Search for the cell housing the specified text and yield its [x, y] center coordinate. 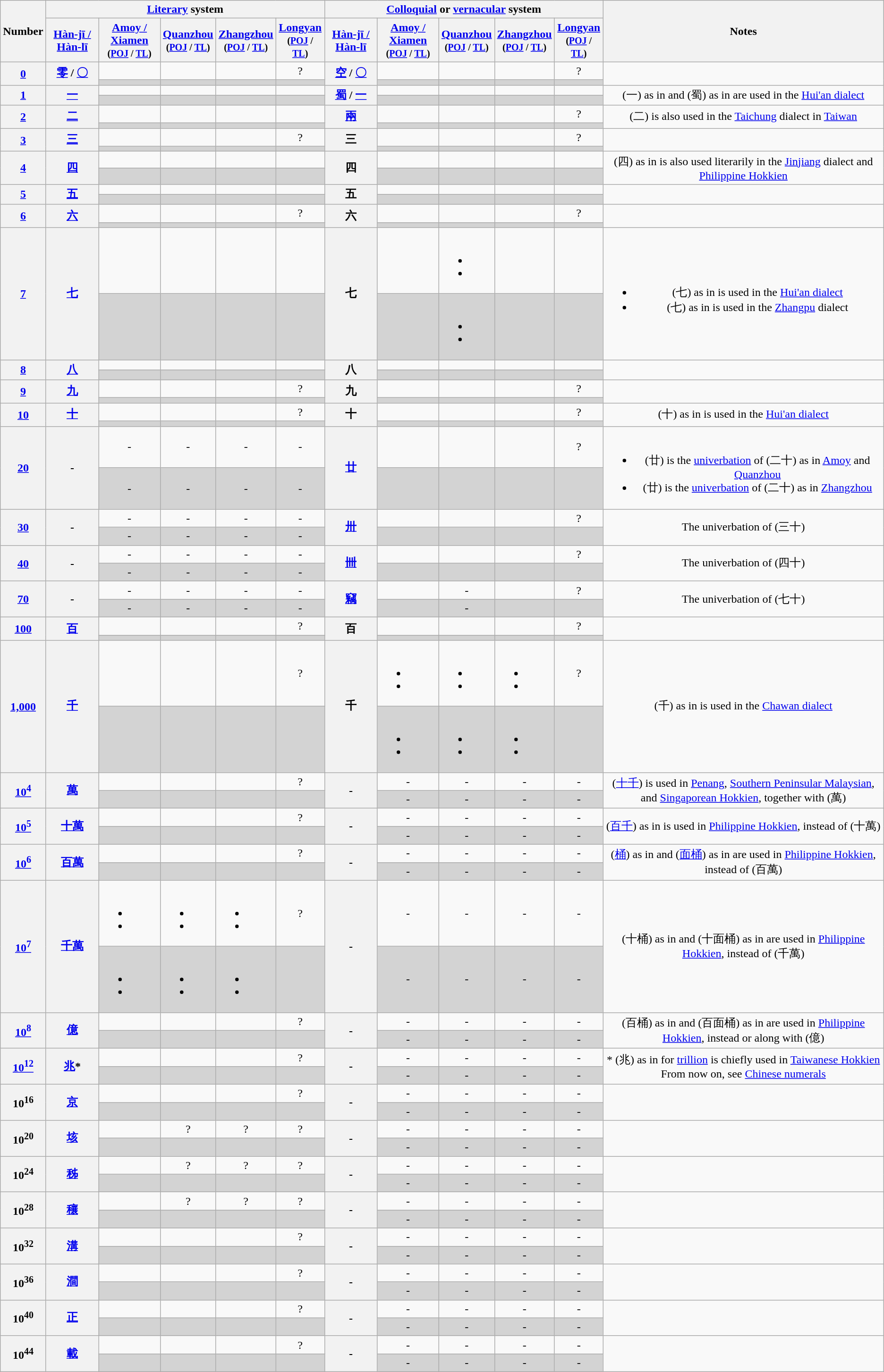
(二) is also used in the Taichung dialect in Taiwan [743, 117]
卌 [351, 563]
(一) as in and (蜀) as in are used in the Hui'an dialect [743, 95]
107 [23, 946]
兆* [72, 1066]
2 [23, 117]
4 [23, 168]
空 / 〇 [351, 74]
兩 [351, 117]
秭 [72, 1174]
千萬 [72, 946]
(十千) is used in Penang, Southern Peninsular Malaysian, and Singaporean Hokkien, together with (萬) [743, 791]
(廿) is the univerbation of (二十) as in Amoy and Quanzhou (廿) is the univerbation of (二十) as in Zhangzhou [743, 468]
1036 [23, 1282]
載 [72, 1354]
蜀 / 一 [351, 95]
1044 [23, 1354]
104 [23, 791]
(百千) as in is used in Philippine Hokkien, instead of (十萬) [743, 826]
萬 [72, 791]
(四) as in is also used literarily in the Jinjiang dialect and Philippine Hokkien [743, 168]
40 [23, 563]
二 [72, 117]
1016 [23, 1102]
1032 [23, 1246]
9 [23, 392]
垓 [72, 1138]
億 [72, 1030]
105 [23, 826]
竊 [351, 599]
Notes [743, 31]
70 [23, 599]
(七) as in is used in the Hui'an dialect (七) as in is used in the Zhangpu dialect [743, 294]
108 [23, 1030]
1,000 [23, 707]
1024 [23, 1174]
6 [23, 216]
The univerbation of (七十) [743, 599]
零 / 〇 [72, 74]
1020 [23, 1138]
十萬 [72, 826]
8 [23, 370]
(百桶) as in and (百面桶) as in are used in Philippine Hokkien, instead or along with (億) [743, 1030]
1012 [23, 1066]
5 [23, 194]
The univerbation of (三十) [743, 527]
100 [23, 629]
一 [72, 95]
正 [72, 1318]
Literary system [185, 9]
106 [23, 862]
20 [23, 468]
1040 [23, 1318]
(十) as in is used in the Hui'an dialect [743, 414]
7 [23, 294]
1028 [23, 1210]
10 [23, 414]
3 [23, 140]
30 [23, 527]
Colloquial or vernacular system [464, 9]
澗 [72, 1282]
穰 [72, 1210]
Number [23, 31]
The univerbation of (四十) [743, 563]
(十桶) as in and (十面桶) as in are used in Philippine Hokkien, instead of (千萬) [743, 946]
(桶) as in and (面桶) as in are used in Philippine Hokkien, instead of (百萬) [743, 862]
溝 [72, 1246]
卅 [351, 527]
百萬 [72, 862]
* (兆) as in for trillion is chiefly used in Taiwanese HokkienFrom now on, see Chinese numerals [743, 1066]
廿 [351, 468]
0 [23, 74]
京 [72, 1102]
1 [23, 95]
(千) as in is used in the Chawan dialect [743, 707]
